Return [X, Y] of the center of cell containing provided text 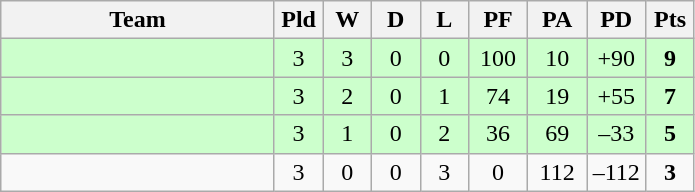
74 [498, 96]
+55 [616, 96]
Pld [298, 20]
112 [558, 172]
–33 [616, 134]
9 [670, 58]
69 [558, 134]
5 [670, 134]
PF [498, 20]
7 [670, 96]
PA [558, 20]
Team [138, 20]
100 [498, 58]
+90 [616, 58]
L [444, 20]
W [348, 20]
19 [558, 96]
10 [558, 58]
–112 [616, 172]
36 [498, 134]
Pts [670, 20]
PD [616, 20]
D [396, 20]
